Extract the [x, y] coordinate from the center of the cell holding the provided text.  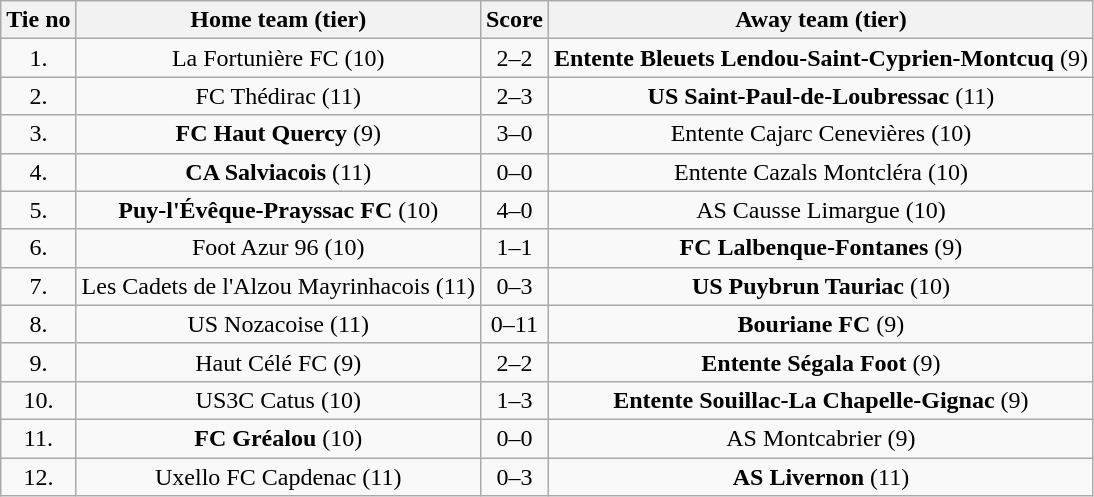
AS Livernon (11) [820, 477]
Haut Célé FC (9) [278, 362]
FC Haut Quercy (9) [278, 134]
Uxello FC Capdenac (11) [278, 477]
US Saint-Paul-de-Loubressac (11) [820, 96]
Entente Bleuets Lendou-Saint-Cyprien-Montcuq (9) [820, 58]
Foot Azur 96 (10) [278, 248]
1. [38, 58]
1–1 [514, 248]
Entente Souillac-La Chapelle-Gignac (9) [820, 400]
5. [38, 210]
US3C Catus (10) [278, 400]
Bouriane FC (9) [820, 324]
8. [38, 324]
7. [38, 286]
Entente Ségala Foot (9) [820, 362]
3–0 [514, 134]
Tie no [38, 20]
Entente Cajarc Cenevières (10) [820, 134]
Puy-l'Évêque-Prayssac FC (10) [278, 210]
4. [38, 172]
Entente Cazals Montcléra (10) [820, 172]
Home team (tier) [278, 20]
3. [38, 134]
AS Causse Limargue (10) [820, 210]
0–11 [514, 324]
Away team (tier) [820, 20]
4–0 [514, 210]
Score [514, 20]
FC Lalbenque-Fontanes (9) [820, 248]
9. [38, 362]
FC Gréalou (10) [278, 438]
6. [38, 248]
US Puybrun Tauriac (10) [820, 286]
FC Thédirac (11) [278, 96]
US Nozacoise (11) [278, 324]
2. [38, 96]
1–3 [514, 400]
2–3 [514, 96]
La Fortunière FC (10) [278, 58]
CA Salviacois (11) [278, 172]
11. [38, 438]
Les Cadets de l'Alzou Mayrinhacois (11) [278, 286]
AS Montcabrier (9) [820, 438]
12. [38, 477]
10. [38, 400]
